Capture the cell that displays the provided text and extract its (X, Y) central coordinate. 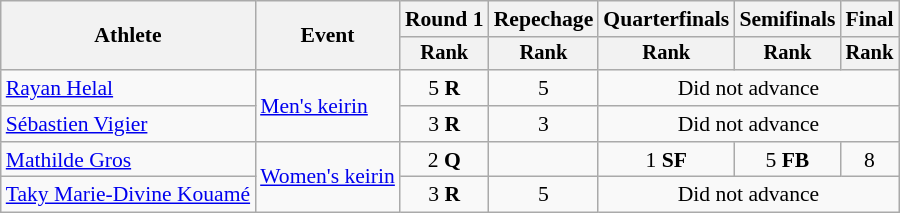
Women's keirin (328, 178)
Taky Marie-Divine Kouamé (128, 195)
1 SF (666, 160)
Rayan Helal (128, 88)
2 Q (444, 160)
Athlete (128, 36)
Final (869, 19)
8 (869, 160)
Sébastien Vigier (128, 124)
Mathilde Gros (128, 160)
5 FB (787, 160)
Round 1 (444, 19)
Semifinals (787, 19)
Quarterfinals (666, 19)
3 (544, 124)
5 R (444, 88)
Men's keirin (328, 106)
Repechage (544, 19)
Event (328, 36)
